Identify which cell holds the provided text, then report its (X, Y) central coordinate. 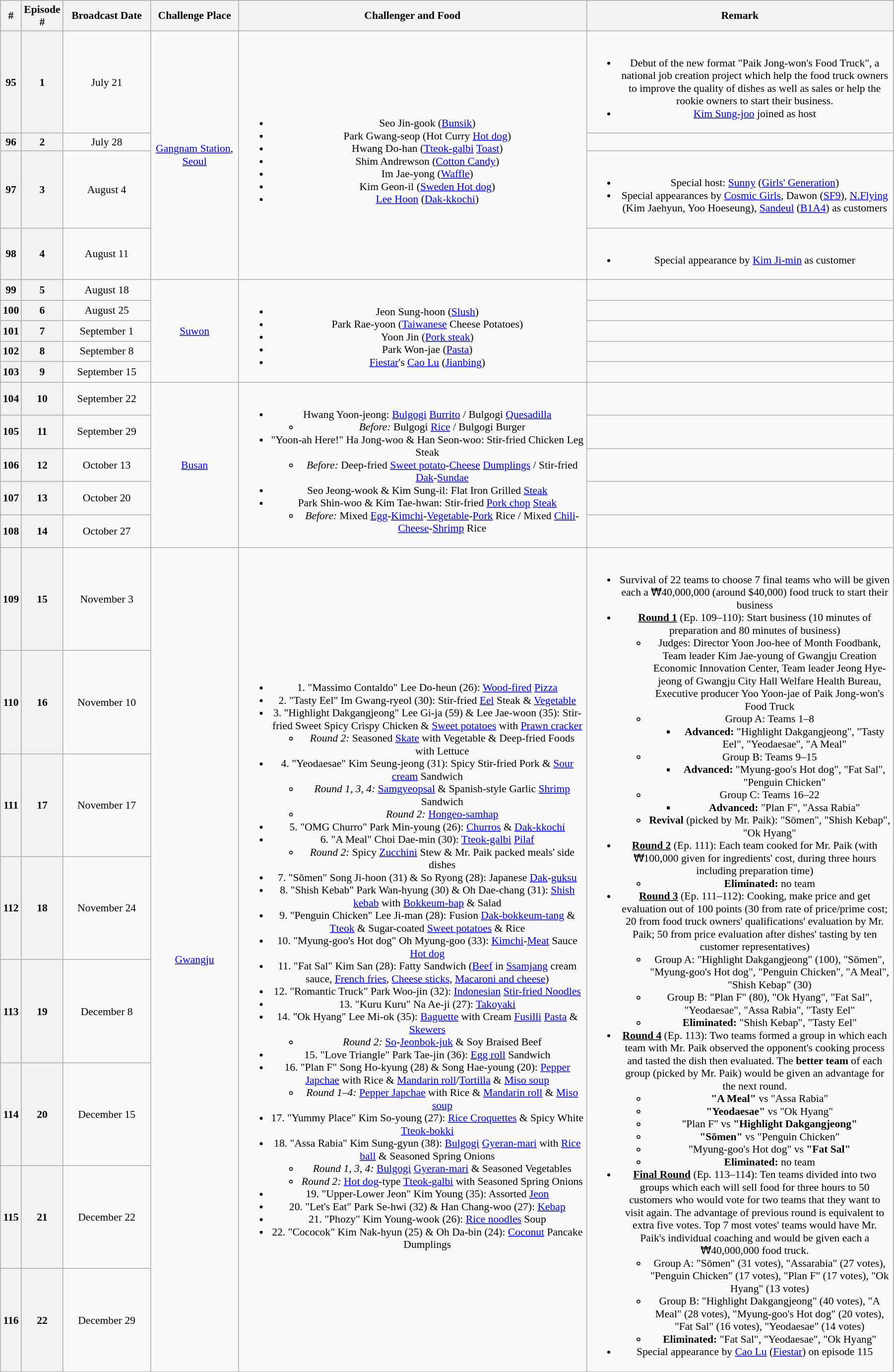
November 17 (107, 805)
115 (11, 1217)
6 (42, 311)
November 10 (107, 702)
Challenger and Food (413, 16)
14 (42, 531)
4 (42, 254)
November 3 (107, 600)
July 21 (107, 82)
September 29 (107, 432)
98 (11, 254)
August 11 (107, 254)
9 (42, 372)
Busan (194, 465)
September 22 (107, 399)
99 (11, 290)
August 25 (107, 311)
12 (42, 466)
December 15 (107, 1114)
Gangnam Station, Seoul (194, 155)
114 (11, 1114)
Challenge Place (194, 16)
107 (11, 498)
Jeon Sung-hoon (Slush)Park Rae-yoon (Taiwanese Cheese Potatoes)Yoon Jin (Pork steak)Park Won-jae (Pasta)Fiestar's Cao Lu (Jianbing) (413, 331)
102 (11, 351)
Suwon (194, 331)
10 (42, 399)
116 (11, 1320)
97 (11, 190)
95 (11, 82)
1 (42, 82)
Broadcast Date (107, 16)
Special appearance by Kim Ji-min as customer (740, 254)
110 (11, 702)
September 15 (107, 372)
7 (42, 331)
105 (11, 432)
December 8 (107, 1012)
Gwangju (194, 960)
101 (11, 331)
21 (42, 1217)
October 27 (107, 531)
# (11, 16)
18 (42, 908)
3 (42, 190)
September 1 (107, 331)
104 (11, 399)
106 (11, 466)
17 (42, 805)
July 28 (107, 142)
109 (11, 600)
December 22 (107, 1217)
100 (11, 311)
November 24 (107, 908)
August 4 (107, 190)
December 29 (107, 1320)
13 (42, 498)
October 20 (107, 498)
108 (11, 531)
96 (11, 142)
20 (42, 1114)
19 (42, 1012)
August 18 (107, 290)
5 (42, 290)
112 (11, 908)
September 8 (107, 351)
16 (42, 702)
113 (11, 1012)
October 13 (107, 466)
Episode # (42, 16)
15 (42, 600)
Remark (740, 16)
22 (42, 1320)
103 (11, 372)
2 (42, 142)
8 (42, 351)
11 (42, 432)
111 (11, 805)
